Return [X, Y] of the center of cell containing provided text 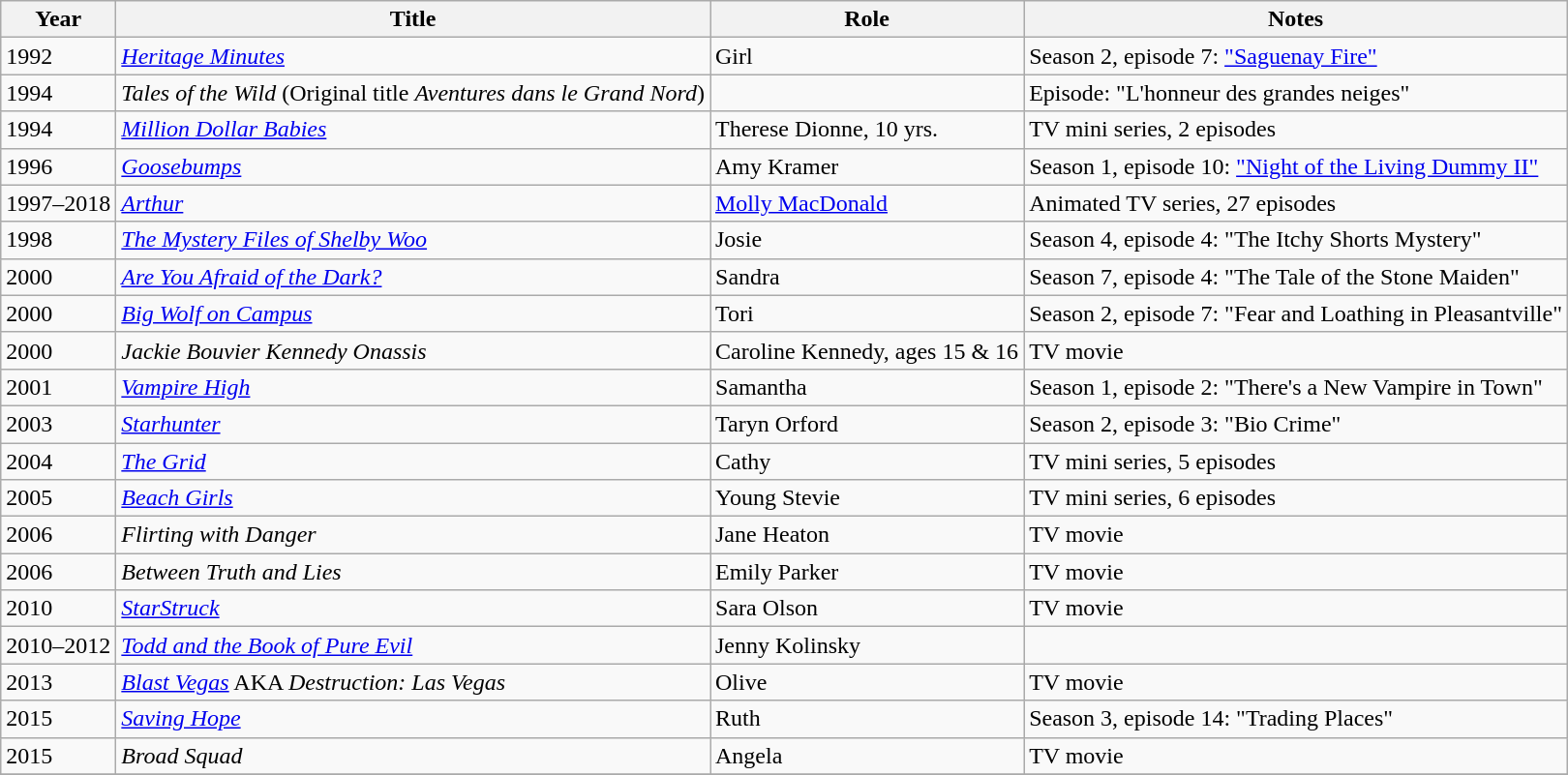
2005 [58, 498]
Season 2, episode 3: "Bio Crime" [1296, 424]
Josie [867, 240]
Angela [867, 756]
Cathy [867, 462]
Season 2, episode 7: "Saguenay Fire" [1296, 56]
Emily Parker [867, 572]
Are You Afraid of the Dark? [413, 277]
The Mystery Files of Shelby Woo [413, 240]
2001 [58, 387]
TV mini series, 5 episodes [1296, 462]
1996 [58, 166]
1997–2018 [58, 203]
2010–2012 [58, 645]
Vampire High [413, 387]
Between Truth and Lies [413, 572]
Million Dollar Babies [413, 130]
Big Wolf on Campus [413, 313]
Flirting with Danger [413, 535]
Jane Heaton [867, 535]
Amy Kramer [867, 166]
Caroline Kennedy, ages 15 & 16 [867, 350]
Season 1, episode 2: "There's a New Vampire in Town" [1296, 387]
TV mini series, 2 episodes [1296, 130]
Olive [867, 682]
Animated TV series, 27 episodes [1296, 203]
Season 7, episode 4: "The Tale of the Stone Maiden" [1296, 277]
Role [867, 19]
1992 [58, 56]
Jenny Kolinsky [867, 645]
Year [58, 19]
Taryn Orford [867, 424]
Title [413, 19]
Broad Squad [413, 756]
Girl [867, 56]
Goosebumps [413, 166]
Therese Dionne, 10 yrs. [867, 130]
TV mini series, 6 episodes [1296, 498]
Blast Vegas AKA Destruction: Las Vegas [413, 682]
2010 [58, 609]
Jackie Bouvier Kennedy Onassis [413, 350]
1998 [58, 240]
StarStruck [413, 609]
Saving Hope [413, 719]
Tori [867, 313]
Season 2, episode 7: "Fear and Loathing in Pleasantville" [1296, 313]
Season 4, episode 4: "The Itchy Shorts Mystery" [1296, 240]
Starhunter [413, 424]
Todd and the Book of Pure Evil [413, 645]
Episode: "L'honneur des grandes neiges" [1296, 93]
Sara Olson [867, 609]
Season 3, episode 14: "Trading Places" [1296, 719]
Tales of the Wild (Original title Aventures dans le Grand Nord) [413, 93]
Molly MacDonald [867, 203]
2003 [58, 424]
2004 [58, 462]
Beach Girls [413, 498]
Arthur [413, 203]
Sandra [867, 277]
Season 1, episode 10: "Night of the Living Dummy II" [1296, 166]
Ruth [867, 719]
Young Stevie [867, 498]
Notes [1296, 19]
Samantha [867, 387]
The Grid [413, 462]
2013 [58, 682]
Heritage Minutes [413, 56]
